Return the (X, Y) coordinate for the center point of the cell that contains the specified text.  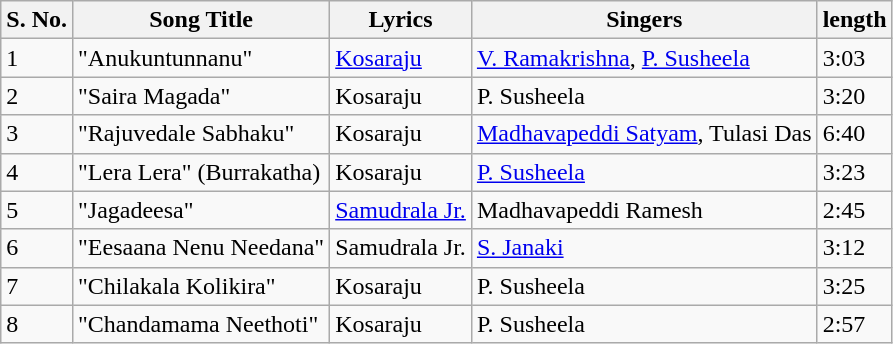
length (854, 20)
2:45 (854, 210)
1 (37, 58)
6 (37, 248)
2 (37, 96)
V. Ramakrishna, P. Susheela (644, 58)
S. No. (37, 20)
Singers (644, 20)
"Jagadeesa" (200, 210)
7 (37, 286)
6:40 (854, 134)
"Eesaana Nenu Needana" (200, 248)
"Anukuntunnanu" (200, 58)
3:03 (854, 58)
3:25 (854, 286)
Song Title (200, 20)
S. Janaki (644, 248)
5 (37, 210)
"Saira Magada" (200, 96)
"Rajuvedale Sabhaku" (200, 134)
3:20 (854, 96)
8 (37, 324)
Madhavapeddi Ramesh (644, 210)
"Chilakala Kolikira" (200, 286)
"Chandamama Neethoti" (200, 324)
4 (37, 172)
Madhavapeddi Satyam, Tulasi Das (644, 134)
"Lera Lera" (Burrakatha) (200, 172)
2:57 (854, 324)
3:12 (854, 248)
3:23 (854, 172)
Lyrics (401, 20)
3 (37, 134)
